Detect which cell encompasses the target text, then output its [X, Y] center coordinate. 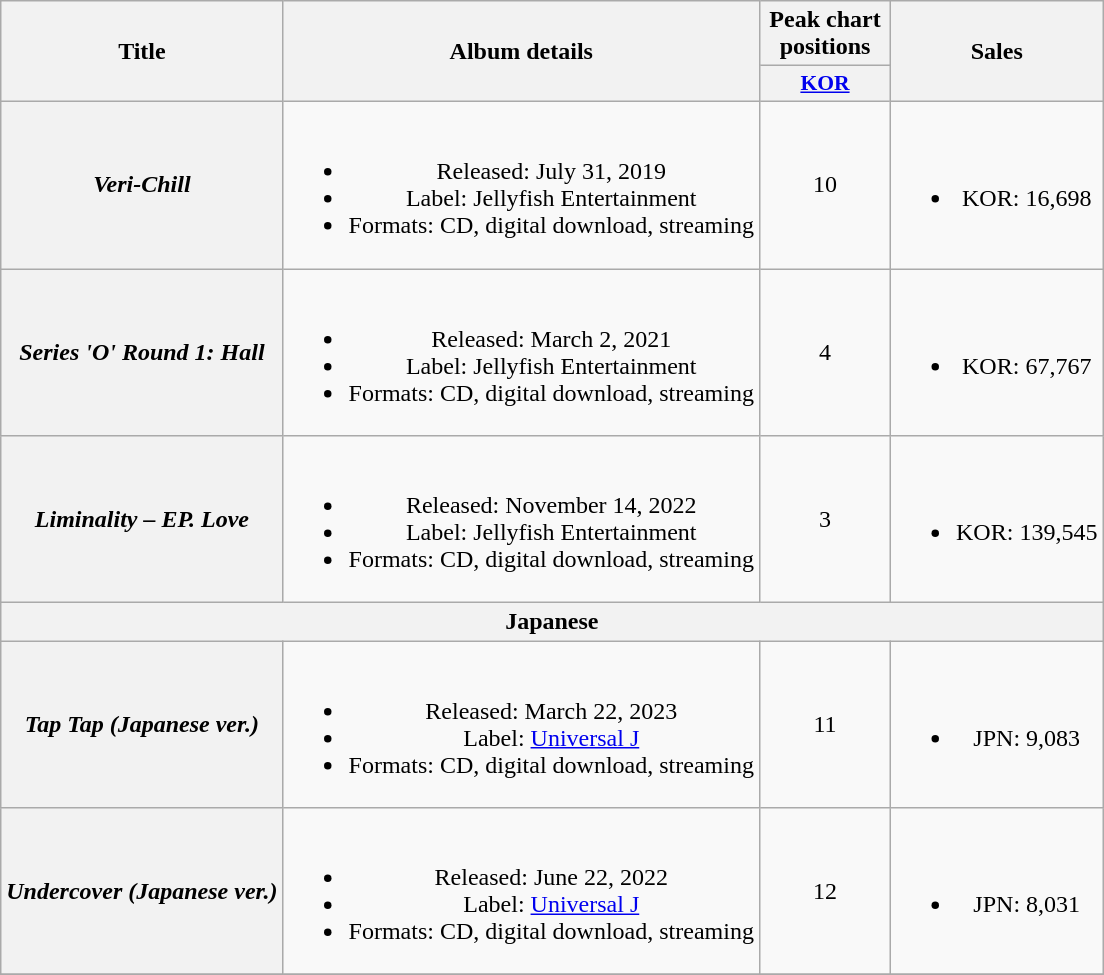
Released: June 22, 2022Label: Universal JFormats: CD, digital download, streaming [521, 892]
KOR [824, 84]
Series 'O' Round 1: Hall [142, 352]
11 [824, 724]
Album details [521, 52]
Japanese [552, 622]
3 [824, 520]
JPN: 9,083 [997, 724]
Released: March 2, 2021Label: Jellyfish EntertainmentFormats: CD, digital download, streaming [521, 352]
Tap Tap (Japanese ver.) [142, 724]
4 [824, 352]
Peak chart positions [824, 34]
Released: July 31, 2019Label: Jellyfish EntertainmentFormats: CD, digital download, streaming [521, 184]
Released: November 14, 2022Label: Jellyfish EntertainmentFormats: CD, digital download, streaming [521, 520]
KOR: 67,767 [997, 352]
Released: March 22, 2023Label: Universal JFormats: CD, digital download, streaming [521, 724]
Undercover (Japanese ver.) [142, 892]
Title [142, 52]
KOR: 16,698 [997, 184]
Veri-Chill [142, 184]
JPN: 8,031 [997, 892]
12 [824, 892]
10 [824, 184]
Sales [997, 52]
KOR: 139,545 [997, 520]
Liminality – EP. Love [142, 520]
